Return (x, y) of the center of cell containing provided text 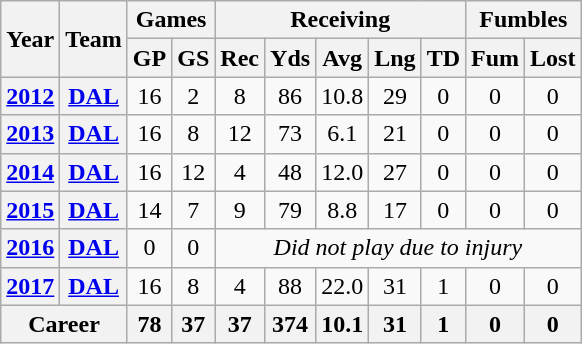
Career (64, 324)
27 (395, 172)
17 (395, 210)
TD (443, 58)
2015 (30, 210)
9 (240, 210)
48 (290, 172)
Rec (240, 58)
Did not play due to injury (398, 248)
2 (194, 96)
374 (290, 324)
22.0 (342, 286)
Avg (342, 58)
Yds (290, 58)
6.1 (342, 134)
73 (290, 134)
79 (290, 210)
8.8 (342, 210)
GS (194, 58)
Lost (553, 58)
Games (170, 20)
Fumbles (524, 20)
Receiving (340, 20)
GP (149, 58)
88 (290, 286)
2017 (30, 286)
2012 (30, 96)
29 (395, 96)
7 (194, 210)
12.0 (342, 172)
2013 (30, 134)
10.8 (342, 96)
Lng (395, 58)
10.1 (342, 324)
21 (395, 134)
Year (30, 39)
2014 (30, 172)
78 (149, 324)
Team (94, 39)
2016 (30, 248)
14 (149, 210)
86 (290, 96)
Fum (496, 58)
